Find where the given text appears and provide that cell's center as [X, Y] coordinate. 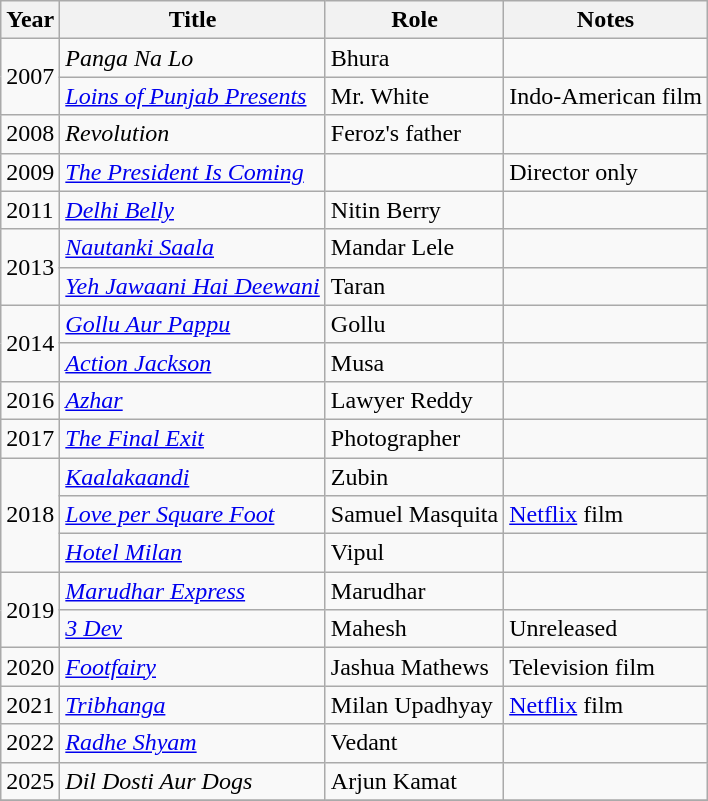
The Final Exit [193, 438]
Delhi Belly [193, 210]
2016 [30, 400]
2008 [30, 134]
Title [193, 20]
Tribhanga [193, 705]
2017 [30, 438]
Director only [606, 172]
Hotel Milan [193, 553]
2022 [30, 743]
Mandar Lele [414, 248]
Kaalakaandi [193, 477]
Taran [414, 286]
2019 [30, 610]
2025 [30, 781]
Bhura [414, 58]
Year [30, 20]
Nitin Berry [414, 210]
Mr. White [414, 96]
3 Dev [193, 629]
2021 [30, 705]
Marudhar Express [193, 591]
Musa [414, 362]
2020 [30, 667]
Dil Dosti Aur Dogs [193, 781]
Mahesh [414, 629]
Nautanki Saala [193, 248]
Yeh Jawaani Hai Deewani [193, 286]
Revolution [193, 134]
Indo-American film [606, 96]
Marudhar [414, 591]
Television film [606, 667]
Arjun Kamat [414, 781]
Loins of Punjab Presents [193, 96]
2007 [30, 77]
Love per Square Foot [193, 515]
2011 [30, 210]
Gollu Aur Pappu [193, 324]
Azhar [193, 400]
Photographer [414, 438]
2009 [30, 172]
2013 [30, 267]
Samuel Masquita [414, 515]
Action Jackson [193, 362]
Role [414, 20]
2014 [30, 343]
Footfairy [193, 667]
Lawyer Reddy [414, 400]
Vipul [414, 553]
Feroz's father [414, 134]
Zubin [414, 477]
Vedant [414, 743]
Radhe Shyam [193, 743]
Panga Na Lo [193, 58]
Notes [606, 20]
2018 [30, 515]
The President Is Coming [193, 172]
Milan Upadhyay [414, 705]
Unreleased [606, 629]
Gollu [414, 324]
Jashua Mathews [414, 667]
